Pinpoint the cell where the given text exists, returning its (x, y) midpoint coordinate. 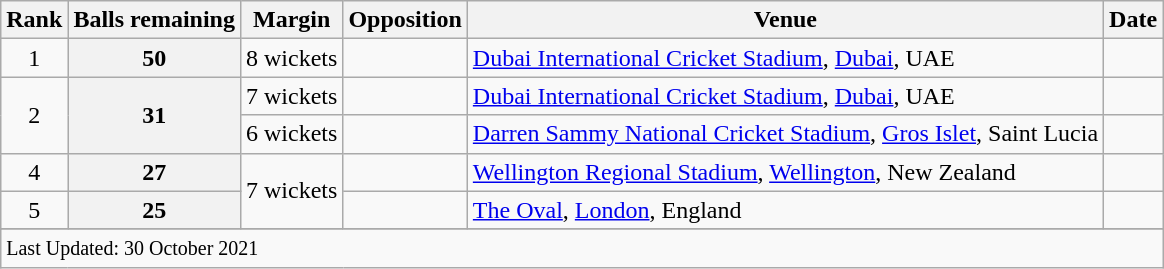
4 (34, 172)
1 (34, 58)
31 (154, 115)
Wellington Regional Stadium, Wellington, New Zealand (785, 172)
Last Updated: 30 October 2021 (582, 248)
Venue (785, 20)
Rank (34, 20)
5 (34, 210)
Margin (291, 20)
25 (154, 210)
2 (34, 115)
Opposition (405, 20)
Date (1134, 20)
8 wickets (291, 58)
6 wickets (291, 134)
50 (154, 58)
The Oval, London, England (785, 210)
Darren Sammy National Cricket Stadium, Gros Islet, Saint Lucia (785, 134)
Balls remaining (154, 20)
27 (154, 172)
